Extract the [x, y] coordinate from the center of the cell holding the provided text.  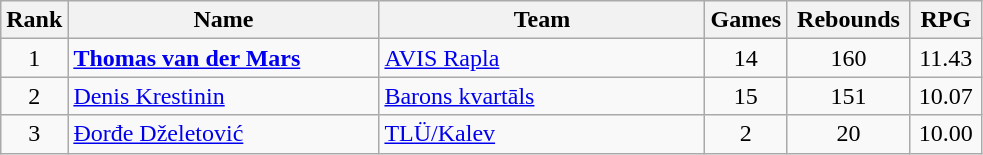
Thomas van der Mars [224, 58]
15 [746, 96]
10.07 [946, 96]
Name [224, 20]
Đorđe Dželetović [224, 134]
Team [542, 20]
Rebounds [849, 20]
RPG [946, 20]
Barons kvartāls [542, 96]
160 [849, 58]
151 [849, 96]
10.00 [946, 134]
Denis Krestinin [224, 96]
Rank [34, 20]
20 [849, 134]
3 [34, 134]
TLÜ/Kalev [542, 134]
1 [34, 58]
Games [746, 20]
14 [746, 58]
AVIS Rapla [542, 58]
11.43 [946, 58]
